For the text-containing cell, return its midpoint in (x, y) coordinate format. 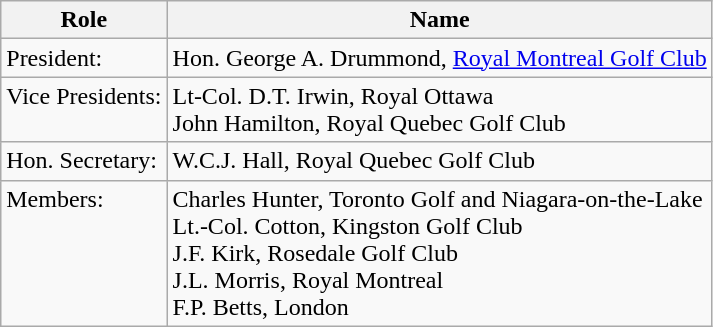
Hon. Secretary: (84, 161)
Members: (84, 253)
Hon. George A. Drummond, Royal Montreal Golf Club (440, 58)
President: (84, 58)
W.C.J. Hall, Royal Quebec Golf Club (440, 161)
Role (84, 20)
Lt-Col. D.T. Irwin, Royal OttawaJohn Hamilton, Royal Quebec Golf Club (440, 110)
Name (440, 20)
Vice Presidents: (84, 110)
